Output the [x, y] coordinate of the center of the cell containing the given text.  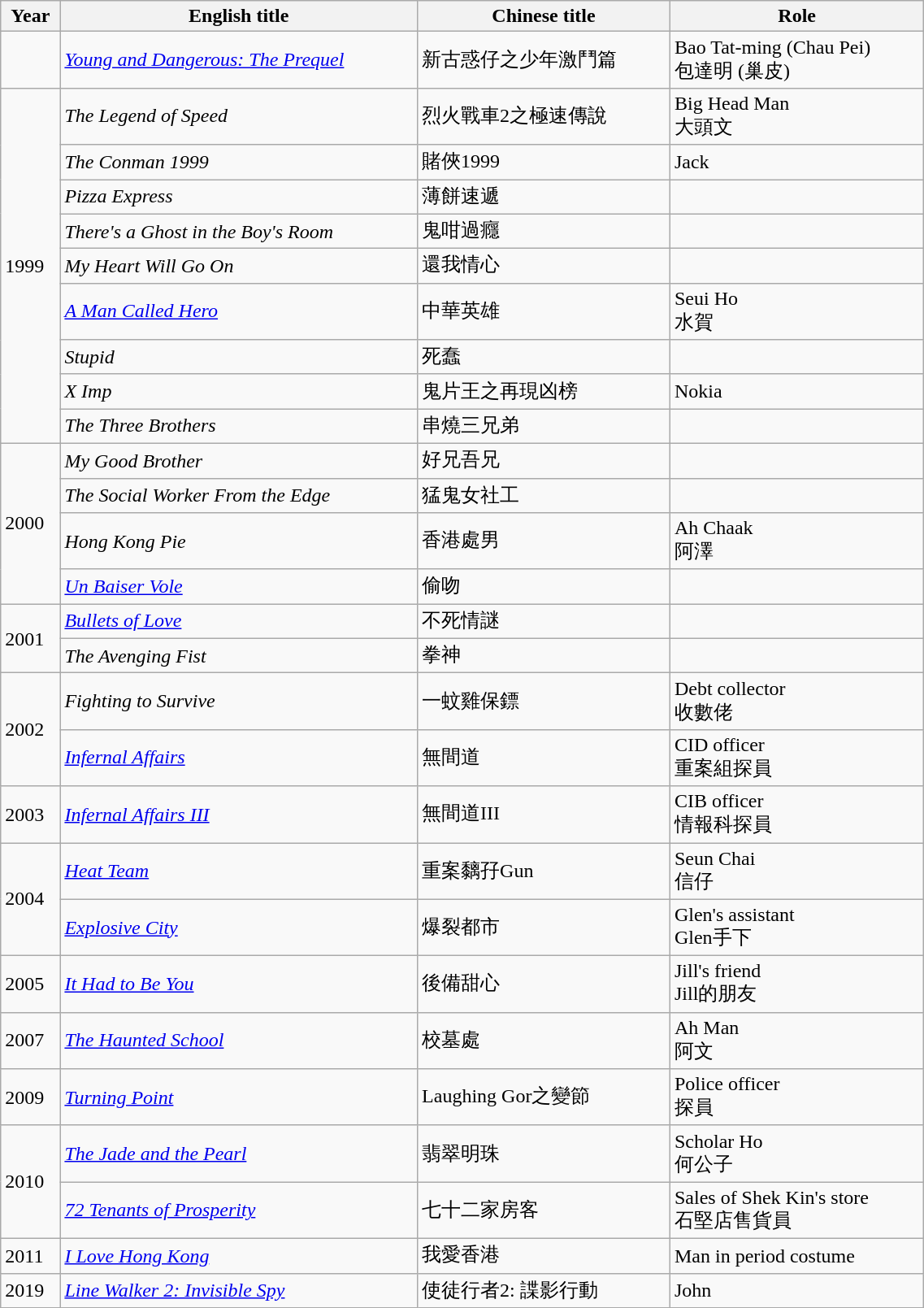
The Legend of Speed [239, 116]
My Heart Will Go On [239, 267]
新古惑仔之少年激鬥篇 [544, 60]
翡翠明珠 [544, 1154]
烈火戰車2之極速傳說 [544, 116]
拳神 [544, 655]
The Avenging Fist [239, 655]
猛鬼女社工 [544, 496]
The Conman 1999 [239, 163]
Seui Ho 水賀 [796, 311]
John [796, 1291]
鬼咁過癮 [544, 231]
There's a Ghost in the Boy's Room [239, 231]
中華英雄 [544, 311]
Heat Team [239, 871]
Ah Chaak 阿澤 [796, 541]
CIB officer 情報科探員 [796, 815]
The Haunted School [239, 1041]
Bao Tat-ming (Chau Pei) 包達明 (巢皮) [796, 60]
2007 [31, 1041]
Scholar Ho 何公子 [796, 1154]
死蠢 [544, 358]
香港處男 [544, 541]
2001 [31, 639]
無間道III [544, 815]
Jill's friend Jill的朋友 [796, 984]
Sales of Shek Kin's store 石堅店售貨員 [796, 1210]
2002 [31, 730]
Infernal Affairs [239, 758]
七十二家房客 [544, 1210]
Seun Chai 信仔 [796, 871]
Chinese title [544, 16]
無間道 [544, 758]
2000 [31, 524]
Role [796, 16]
The Social Worker From the Edge [239, 496]
Police officer 探員 [796, 1097]
一蚊雞保鏢 [544, 702]
Bullets of Love [239, 621]
The Jade and the Pearl [239, 1154]
賭俠1999 [544, 163]
Big Head Man 大頭文 [796, 116]
Year [31, 16]
Stupid [239, 358]
Turning Point [239, 1097]
Fighting to Survive [239, 702]
Glen's assistant Glen手下 [796, 928]
The Three Brothers [239, 426]
後備甜心 [544, 984]
Ah Man 阿文 [796, 1041]
爆裂都市 [544, 928]
Line Walker 2: Invisible Spy [239, 1291]
72 Tenants of Prosperity [239, 1210]
2010 [31, 1182]
2011 [31, 1255]
Debt collector 收數佬 [796, 702]
重案黐孖Gun [544, 871]
偷吻 [544, 587]
校墓處 [544, 1041]
2005 [31, 984]
不死情謎 [544, 621]
Jack [796, 163]
使徒行者2: 諜影行動 [544, 1291]
Hong Kong Pie [239, 541]
還我情心 [544, 267]
Man in period costume [796, 1255]
CID officer 重案組探員 [796, 758]
Un Baiser Vole [239, 587]
1999 [31, 265]
It Had to Be You [239, 984]
2019 [31, 1291]
My Good Brother [239, 460]
好兄吾兄 [544, 460]
2004 [31, 899]
A Man Called Hero [239, 311]
2009 [31, 1097]
薄餅速遞 [544, 197]
2003 [31, 815]
串燒三兄弟 [544, 426]
我愛香港 [544, 1255]
Explosive City [239, 928]
Young and Dangerous: The Prequel [239, 60]
Laughing Gor之變節 [544, 1097]
鬼片王之再現凶榜 [544, 392]
English title [239, 16]
I Love Hong Kong [239, 1255]
Pizza Express [239, 197]
Nokia [796, 392]
X Imp [239, 392]
Infernal Affairs III [239, 815]
